Scan for the cell matching the given text and deliver its [x, y] coordinate at center. 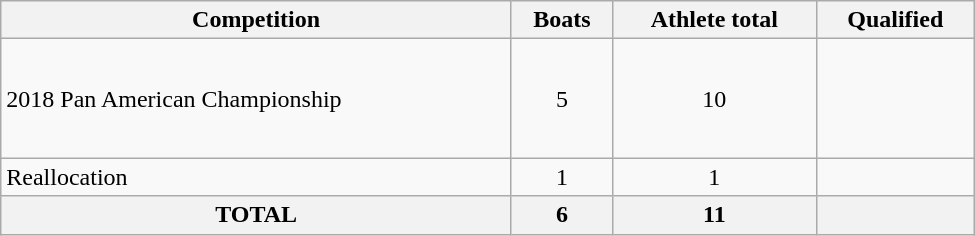
Competition [256, 20]
5 [562, 98]
TOTAL [256, 215]
6 [562, 215]
Qualified [895, 20]
11 [714, 215]
Boats [562, 20]
10 [714, 98]
Athlete total [714, 20]
2018 Pan American Championship [256, 98]
Reallocation [256, 177]
